Scan for the cell matching the given text and deliver its (x, y) coordinate at center. 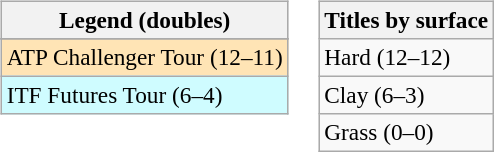
ITF Futures Tour (6–4) (144, 95)
Titles by surface (406, 20)
Hard (12–12) (406, 57)
ATP Challenger Tour (12–11) (144, 57)
Clay (6–3) (406, 95)
Legend (doubles) (144, 20)
Grass (0–0) (406, 133)
